For the text-containing cell, return its midpoint in (X, Y) coordinate format. 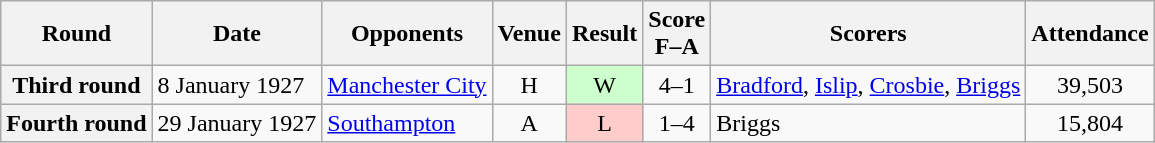
Fourth round (76, 123)
39,503 (1090, 85)
29 January 1927 (237, 123)
4–1 (677, 85)
Attendance (1090, 34)
Opponents (407, 34)
L (604, 123)
Bradford, Islip, Crosbie, Briggs (868, 85)
Result (604, 34)
8 January 1927 (237, 85)
15,804 (1090, 123)
Briggs (868, 123)
Date (237, 34)
H (529, 85)
Third round (76, 85)
W (604, 85)
ScoreF–A (677, 34)
A (529, 123)
Manchester City (407, 85)
Southampton (407, 123)
Scorers (868, 34)
1–4 (677, 123)
Round (76, 34)
Venue (529, 34)
